Capture the cell that displays the provided text and extract its [x, y] central coordinate. 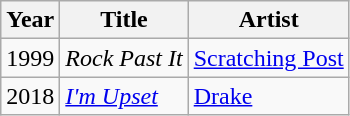
Rock Past It [124, 58]
Year [30, 20]
1999 [30, 58]
Artist [268, 20]
I'm Upset [124, 96]
Drake [268, 96]
Title [124, 20]
2018 [30, 96]
Scratching Post [268, 58]
